Search for the cell housing the specified text and yield its (X, Y) center coordinate. 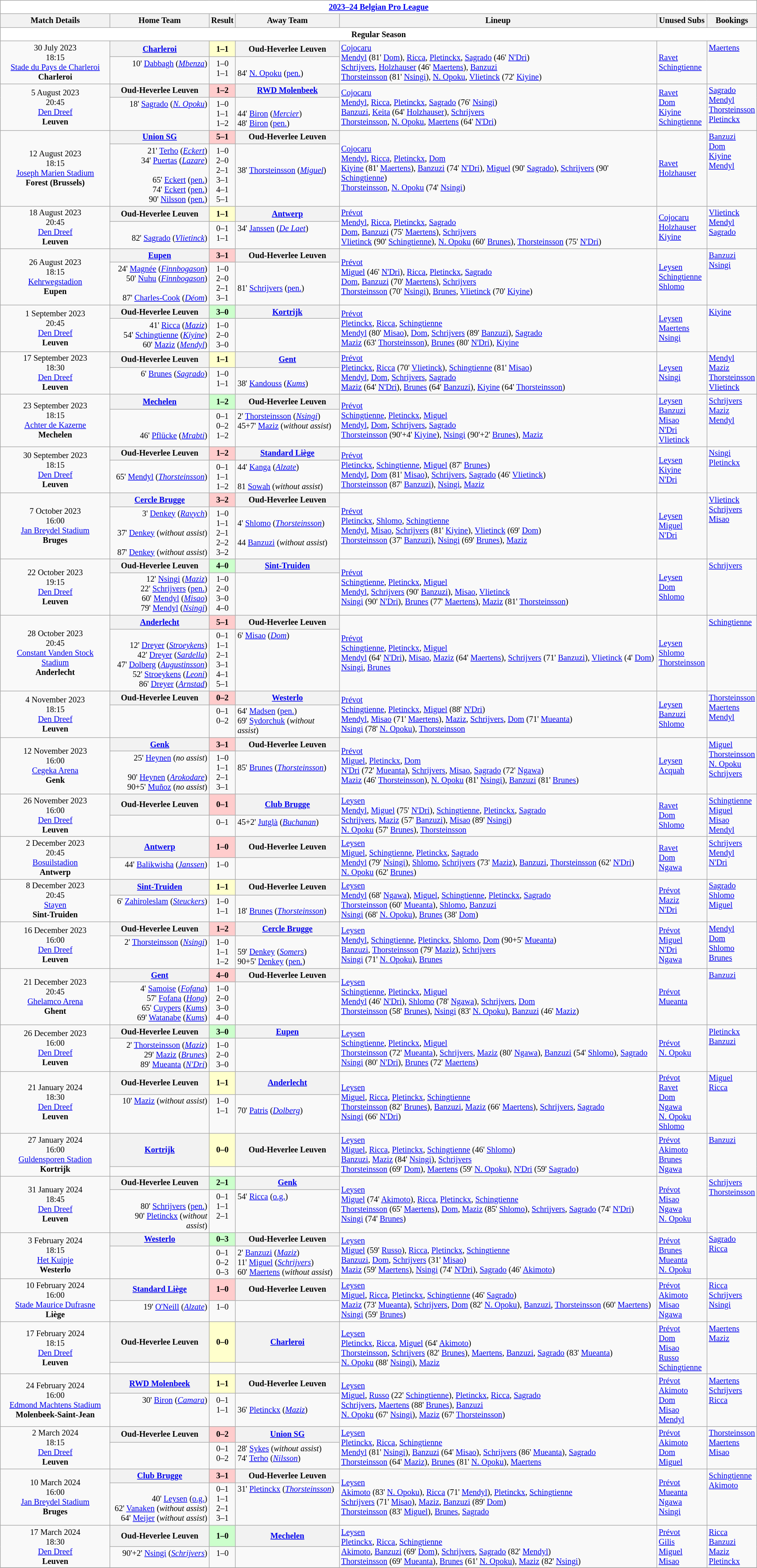
12' Nsingi (Maziz)22' Schrijvers (pen.)60' Mendyl (Misao)79' Mendyl (Nsingi) (160, 594)
PrévotMueanta (682, 996)
54' Ricca (o.g.) (287, 1211)
0–10–20–3 (222, 1262)
22 October 202319:15Den DreefLeuven (55, 587)
0–11–12–1 (222, 1211)
17 September 202318:30Den DreefLeuven (55, 373)
Schrijvers Maziz Mendyl (732, 420)
PrévotAkimotoDomMisaoMendyl (682, 1400)
18' Brunes (Thorsteinsson) (287, 908)
0–11–11–2 (222, 477)
Vlietinck Schrijvers Misao (732, 526)
6' Brunes (Sagrado) (160, 380)
Pletinckx Banzuzi (732, 1048)
PrévotMazizN'Dri (682, 900)
38' Thorsteinsson (Miguel) (287, 175)
27 January 202416:00Guldensporen StadionKortrijk (55, 1155)
PrévotPletinckx, Ricca, SchingtienneMendyl (80' Misao), Dom, Schrijvers (89' Banzuzi), SagradoMaziz (63' Thorsteinsson), Brunes (80' N'Dri), Kiyine (498, 328)
1 September 202320:45Den DreefLeuven (55, 328)
Miguel Ricca (732, 1102)
PrévotN. Opoku (682, 1048)
40' Leysen (o.g.)62' Vanaken (without assist)64' Meijer (without assist) (160, 1504)
LeysenMiguel, Ricca, Pletinckx, SchingtienneThorsteinsson (82' Brunes), Banzuzi, Maziz (66' Maertens), Schrijvers, SagradoNsingi (66' N'Dri) (498, 1102)
PrévotAkimotoBrunesNgawa (682, 1155)
PrévotMisaoNgawaN. Opoku (682, 1204)
RavetDomKiyineSchingtienne (682, 107)
3 February 202418:15Het KuipjeWesterlo (55, 1255)
81' Schrijvers (pen.) (287, 284)
26 August 202318:15KehrwegstadionEupen (55, 276)
4' Samoise (Fofana)57' Fofana (Hong)65' Cuypers (Kums)69' Watanabe (Kums) (160, 1003)
Match Details (55, 21)
PrévotAkimotoDomMiguel (682, 1448)
RavetHolzhauser (682, 168)
25' Heynen (no assist)90' Heynen (Arokodare)90+5' Muñoz (no assist) (160, 772)
PrévotMueantaNgawaNsingi (682, 1497)
36' Pletinckx (Maziz) (287, 1410)
Banzuzi Nsingi (732, 276)
31' Pletinckx (Thorsteinsson) (287, 1504)
LeysenDomShlomo (682, 587)
26 December 202316:00Den DreefLeuven (55, 1048)
18 August 202320:45Den DreefLeuven (55, 227)
LeysenMendyl, Schingtienne, Pletinckx, Shlomo, Dom (90+5' Mueanta)Banzuzi, Thorsteinsson (79' Maziz), SchrijversNsingi (71' N. Opoku), Brunes (498, 945)
38' Kandouss (Kums) (287, 380)
PrévotGilisMiguelMisao (682, 1547)
PrévotSchingtienne, Pletinckx, MiguelMendyl (64' N'Dri), Misao, Maziz (64' Maertens), Schrijvers (71' Banzuzi), Vlietinck (4' Dom)Nsingi, Brunes (498, 653)
31 January 202418:45Den DreefLeuven (55, 1204)
LeysenMiguelN'Dri (682, 526)
24' Magnée (Finnbogason)50' Nuhu (Finnbogason)87' Charles-Cook (Déom) (160, 284)
12 November 202316:00Cegeka ArenaGenk (55, 766)
LeysenBanzuziMisaoN'DriVlietinck (682, 420)
0–11–12–13–1 (222, 1504)
LeysenMendyl (68' Ngawa), Miguel, Schingtienne, Pletinckx, SagradoThorsteinsson (60' Mueanta), Shlomo, BanzuziNsingi (68' N. Opoku), Brunes (38' Dom) (498, 900)
Banzuzi Dom Kiyine Mendyl (732, 168)
2' Thorsteinsson (Nsingi) (160, 952)
Maertens (732, 62)
LeysenSchingtienneShlomo (682, 276)
RavetDomShlomo (682, 815)
PrévotDomMisaoRussoSchingtienne (682, 1348)
Mendyl Maziz Thorsteinsson Vlietinck (732, 373)
1–02–02–13–1 (222, 284)
1–01–12–13–1 (222, 772)
12 August 202318:15Joseph Marien StadiumForest (Brussels) (55, 168)
PrévotRavetDomNgawaN. OpokuShlomo (682, 1102)
59' Denkey (Somers)90+5' Denkey (pen.) (287, 952)
10' Dabbagh (Mbenza) (160, 70)
Lineup (498, 21)
17 February 202418:15Den DreefLeuven (55, 1348)
PrévotMiguelN'DriNgawa (682, 945)
Result (222, 21)
1–02–02–13–14–15–1 (222, 175)
PrévotAkimotoMisaoNgawa (682, 1300)
Schingtienne (732, 653)
10 March 202416:00Jan Breydel StadiumBruges (55, 1497)
2023–24 Belgian Pro League (379, 7)
80' Schrijvers (pen.)90' Pletinckx (without assist) (160, 1211)
Regular Season (379, 34)
Schrijvers Thorsteinsson (732, 1204)
46' Pflücke (Mrabti) (160, 428)
44' Kanga (Alzate)81 Sowah (without assist) (287, 477)
0–10–21–2 (222, 428)
Nsingi Pletinckx (732, 469)
34' Janssen (De Laet) (287, 235)
16 December 202316:00Den DreefLeuven (55, 945)
LeysenBanzuziShlomo (682, 714)
Bookings (732, 21)
10' Maziz (without assist) (160, 1114)
6' Misao (Dom) (287, 660)
82' Sagrado (Vlietinck) (160, 235)
4' Shlomo (Thorsteinsson)44 Banzuzi (without assist) (287, 533)
90'+2' Nsingi (Schrijvers) (160, 1557)
PrévotSchingtienne, Pletinckx, MiguelMendyl, Dom, Schrijvers, SagradoThorsteinsson (90'+4' Kiyine), Nsingi (90'+2' Brunes), Maziz (498, 420)
28' Sykes (without assist)74' Terho (Nilsson) (287, 1456)
21' Terho (Eckert)34' Puertas (Lazare)65' Eckert (pen.)74' Eckert (pen.)90' Nilsson (pen.) (160, 175)
1–01–12–12–23–2 (222, 533)
70' Patris (Dolberg) (287, 1114)
Thorsteinsson Maertens Mendyl (732, 714)
Ricca Banzuzi Maziz Pletinckx (732, 1547)
85' Brunes (Thorsteinsson) (287, 772)
10 February 202416:00Stade Maurice DufrasneLiège (55, 1300)
17 March 202418:30Den DreefLeuven (55, 1547)
2–1 (222, 1183)
Sagrado Mendyl Thorsteinsson Pletinckx (732, 107)
PrévotBrunesMueantaN. Opoku (682, 1255)
21 January 202418:30Den DreefLeuven (55, 1102)
Home Team (160, 21)
CojocaruMendyl, Ricca, Pletinckx, Sagrado (76' Nsingi)Banzuzi, Keita (64' Holzhauser), SchrijversThorsteinsson, N. Opoku, Maertens (64' N'Dri) (498, 107)
5 August 202320:45Den DreefLeuven (55, 107)
Schingtienne Akimoto (732, 1497)
Schrijvers Mendyl N'Dri (732, 858)
CojocaruHolzhauserKiyine (682, 227)
Schrijvers (732, 587)
21 December 202320:45Ghelamco ArenaGhent (55, 996)
41' Ricca (Maziz)54' Schingtienne (Kiyine)60' Maziz (Mendyl) (160, 335)
2' Thorsteinsson (Nsingi)45+7' Maziz (without assist) (287, 428)
PrévotMiguel (46' N'Dri), Ricca, Pletinckx, SagradoDom, Banzuzi (70' Maertens), SchrijversThorsteinsson (70' Nsingi), Brunes, Vlietinck (70' Kiyine) (498, 276)
30 September 202318:15Den DreefLeuven (55, 469)
8 December 202320:45StayenSint-Truiden (55, 900)
LeysenShlomoThorsteinsson (682, 653)
0–11–12–13–14–15–1 (222, 660)
28 October 202320:45Constant Vanden Stock StadiumAnderlecht (55, 653)
Maertens Schrijvers Ricca (732, 1400)
Schingtienne Miguel Misao Mendyl (732, 815)
65' Mendyl (Thorsteinsson) (160, 477)
2 December 202320:45BosuilstadionAntwerp (55, 858)
RavetDomNgawa (682, 858)
Vlietinck Mendyl Sagrado (732, 227)
0–3 (222, 1239)
2' Thorsteinsson (Maziz)29' Maziz (Brunes)89' Mueanta (N'Dri) (160, 1055)
84' N. Opoku (pen.) (287, 70)
LeysenAcquah (682, 766)
24 February 202416:00Edmond Machtens StadiumMolenbeek-Saint-Jean (55, 1400)
Sagrado Ricca (732, 1255)
4 November 202318:15Den DreefLeuven (55, 714)
3' Denkey (Ravych)37' Denkey (without assist)87' Denkey (without assist) (160, 533)
26 November 202316:00Den DreefLeuven (55, 815)
LeysenNsingi (682, 373)
LeysenMaertensNsingi (682, 328)
18' Sagrado (N. Opoku) (160, 114)
7 October 202316:00Jan Breydel StadiumBruges (55, 526)
Away Team (287, 21)
Unused Subs (682, 21)
LeysenKiyineN'Dri (682, 469)
64' Madsen (pen.)69' Sydorchuk (without assist) (287, 721)
44' Biron (Mercier)48' Biron (pen.) (287, 114)
23 September 202318:15Achter de KazerneMechelen (55, 420)
44' Balikwisha (Janssen) (160, 868)
6' Zahiroleslam (Steuckers) (160, 908)
3–2 (222, 500)
Ricca Schrijvers Nsingi (732, 1300)
Sagrado Shlomo Miguel (732, 900)
12' Dreyer (Stroeykens)42' Dreyer (Sardella)47' Dolberg (Augustinsson)52' Stroeykens (Leoni)86' Dreyer (Arnstad) (160, 660)
19' O'Neill (Alzate) (160, 1311)
Kiyine (732, 328)
Maertens Maziz (732, 1348)
Mendyl Dom Shlomo Brunes (732, 945)
30 July 202318:15Stade du Pays de CharleroiCharleroi (55, 62)
30' Biron (Camara) (160, 1410)
RavetSchingtienne (682, 62)
2' Banzuzi (Maziz)11' Miguel (Schrijvers)60' Maertens (without assist) (287, 1262)
Miguel Thorsteinsson N. Opoku Schrijvers (732, 766)
Thorsteinsson Maertens Misao (732, 1448)
2 March 202418:15Den DreefLeuven (55, 1448)
45+2' Jutglà (Buchanan) (287, 826)
